Identify which cell holds the provided text, then report its (x, y) central coordinate. 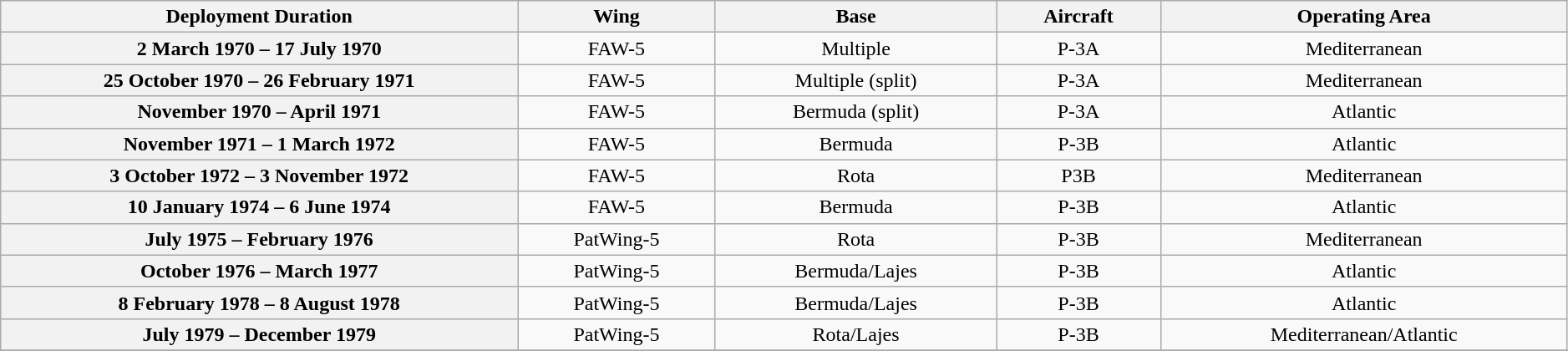
8 February 1978 – 8 August 1978 (259, 303)
July 1975 – February 1976 (259, 239)
Bermuda (split) (855, 112)
Mediterranean/Atlantic (1363, 334)
Rota/Lajes (855, 334)
Wing (617, 17)
2 March 1970 – 17 July 1970 (259, 48)
10 January 1974 – 6 June 1974 (259, 207)
Multiple (855, 48)
P3B (1078, 175)
November 1971 – 1 March 1972 (259, 144)
July 1979 – December 1979 (259, 334)
3 October 1972 – 3 November 1972 (259, 175)
Operating Area (1363, 17)
Deployment Duration (259, 17)
Base (855, 17)
Aircraft (1078, 17)
November 1970 – April 1971 (259, 112)
Multiple (split) (855, 80)
25 October 1970 – 26 February 1971 (259, 80)
October 1976 – March 1977 (259, 271)
